From the cell containing the given text, extract its center point as [X, Y] coordinate. 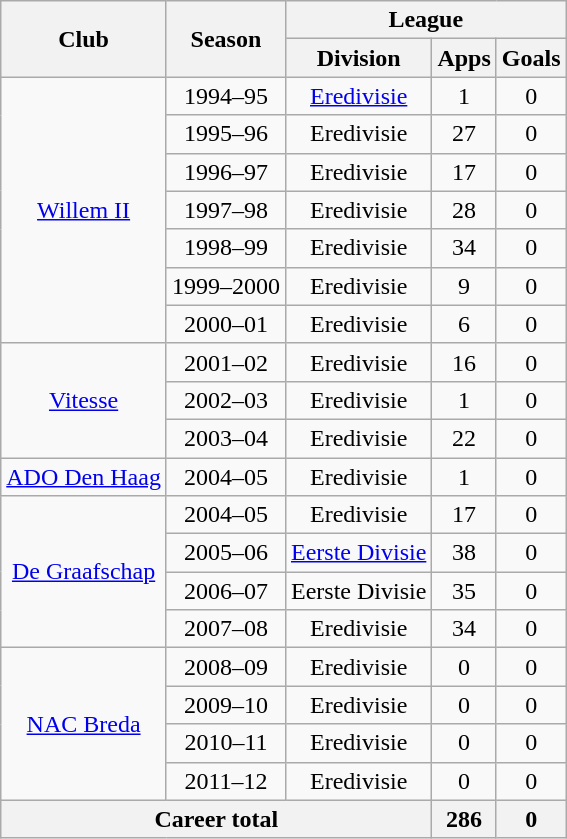
League [426, 20]
ADO Den Haag [84, 477]
De Graafschap [84, 572]
38 [464, 553]
1995–96 [226, 134]
286 [464, 819]
6 [464, 324]
2002–03 [226, 400]
NAC Breda [84, 724]
Apps [464, 58]
9 [464, 286]
Division [358, 58]
35 [464, 591]
16 [464, 362]
1998–99 [226, 248]
1997–98 [226, 210]
28 [464, 210]
Club [84, 39]
Goals [531, 58]
2011–12 [226, 781]
2005–06 [226, 553]
2009–10 [226, 705]
1994–95 [226, 96]
2010–11 [226, 743]
Season [226, 39]
22 [464, 438]
2003–04 [226, 438]
2001–02 [226, 362]
Willem II [84, 210]
2000–01 [226, 324]
1996–97 [226, 172]
2007–08 [226, 629]
2008–09 [226, 667]
Career total [216, 819]
27 [464, 134]
2006–07 [226, 591]
1999–2000 [226, 286]
Vitesse [84, 400]
